Output the [x, y] coordinate of the center of the cell containing the given text.  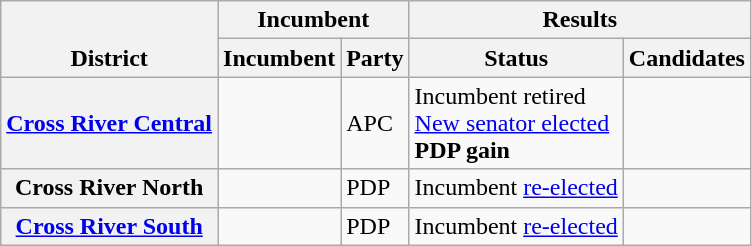
APC [375, 123]
Cross River South [110, 226]
Party [375, 58]
Results [580, 20]
Cross River North [110, 188]
District [110, 39]
Cross River Central [110, 123]
Candidates [686, 58]
Incumbent retiredNew senator electedPDP gain [516, 123]
Status [516, 58]
